For the text-containing cell, return its midpoint in (X, Y) coordinate format. 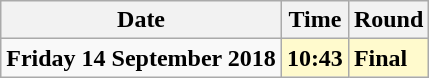
Date (142, 20)
Time (314, 20)
Final (388, 58)
Friday 14 September 2018 (142, 58)
Round (388, 20)
10:43 (314, 58)
